Extract the [x, y] coordinate from the center of the cell holding the provided text.  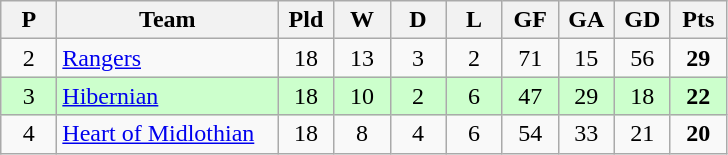
13 [362, 58]
GF [530, 20]
20 [698, 134]
21 [642, 134]
15 [586, 58]
D [418, 20]
Rangers [168, 58]
8 [362, 134]
Team [168, 20]
Pld [306, 20]
L [474, 20]
33 [586, 134]
71 [530, 58]
GA [586, 20]
W [362, 20]
GD [642, 20]
Pts [698, 20]
10 [362, 96]
47 [530, 96]
Heart of Midlothian [168, 134]
56 [642, 58]
22 [698, 96]
54 [530, 134]
P [29, 20]
Hibernian [168, 96]
